Provide the [X, Y] coordinate of the cell's center where the given text is located.  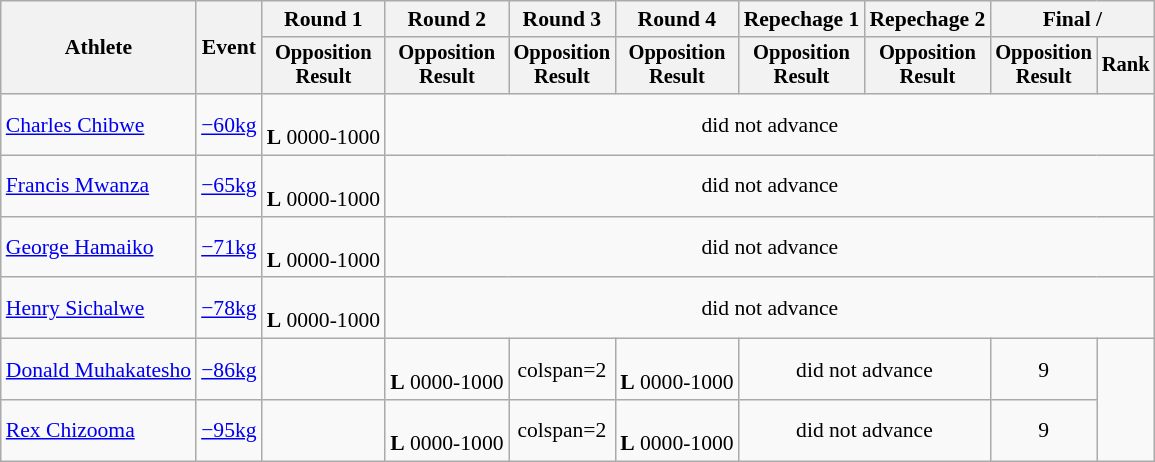
−86kg [228, 370]
Francis Mwanza [98, 186]
−71kg [228, 248]
Rank [1126, 66]
Repechage 1 [802, 19]
George Hamaiko [98, 248]
Final / [1072, 19]
Henry Sichalwe [98, 308]
−65kg [228, 186]
Round 1 [324, 19]
−78kg [228, 308]
Round 3 [562, 19]
−60kg [228, 124]
Charles Chibwe [98, 124]
−95kg [228, 430]
Rex Chizooma [98, 430]
Round 2 [446, 19]
Event [228, 48]
Round 4 [676, 19]
Donald Muhakatesho [98, 370]
Athlete [98, 48]
Repechage 2 [927, 19]
